For the text-containing cell, return its midpoint in (X, Y) coordinate format. 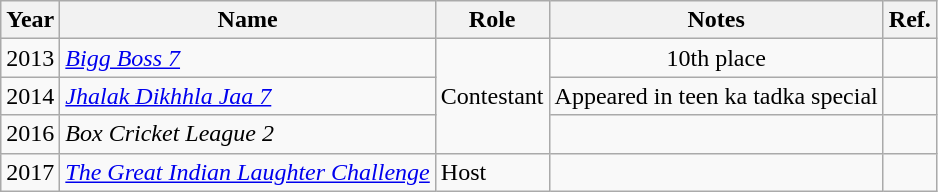
Role (492, 20)
Year (30, 20)
2013 (30, 58)
Jhalak Dikhhla Jaa 7 (248, 96)
10th place (716, 58)
Appeared in teen ka tadka special (716, 96)
2016 (30, 134)
The Great Indian Laughter Challenge (248, 172)
Bigg Boss 7 (248, 58)
Host (492, 172)
2017 (30, 172)
Ref. (910, 20)
Contestant (492, 96)
2014 (30, 96)
Notes (716, 20)
Name (248, 20)
Box Cricket League 2 (248, 134)
